Scan for the cell matching the given text and deliver its (X, Y) coordinate at center. 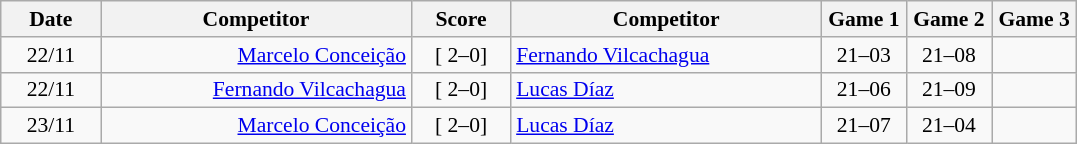
Game 3 (1034, 19)
21–08 (948, 55)
Game 2 (948, 19)
Game 1 (864, 19)
21–09 (948, 90)
21–07 (864, 126)
Date (51, 19)
21–03 (864, 55)
21–06 (864, 90)
21–04 (948, 126)
Score (461, 19)
23/11 (51, 126)
